Determine the (x, y) coordinate at the center of the cell enclosing the given text.  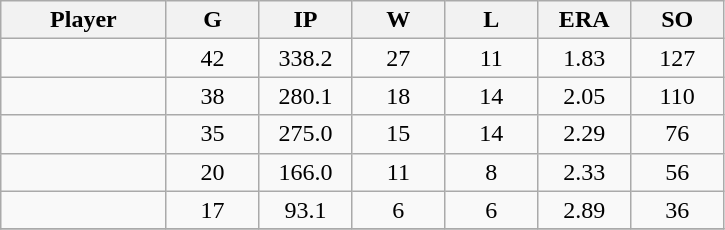
56 (678, 172)
ERA (584, 20)
2.29 (584, 134)
93.1 (306, 210)
110 (678, 96)
42 (212, 58)
275.0 (306, 134)
IP (306, 20)
2.33 (584, 172)
127 (678, 58)
18 (398, 96)
2.89 (584, 210)
280.1 (306, 96)
38 (212, 96)
8 (492, 172)
36 (678, 210)
SO (678, 20)
15 (398, 134)
166.0 (306, 172)
L (492, 20)
27 (398, 58)
W (398, 20)
338.2 (306, 58)
G (212, 20)
35 (212, 134)
2.05 (584, 96)
17 (212, 210)
20 (212, 172)
76 (678, 134)
1.83 (584, 58)
Player (84, 20)
